Scan for the cell matching the given text and deliver its (X, Y) coordinate at center. 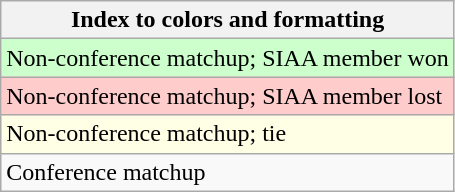
Index to colors and formatting (228, 20)
Non-conference matchup; SIAA member won (228, 58)
Conference matchup (228, 172)
Non-conference matchup; SIAA member lost (228, 96)
Non-conference matchup; tie (228, 134)
